Determine the [X, Y] coordinate at the center of the cell enclosing the given text.  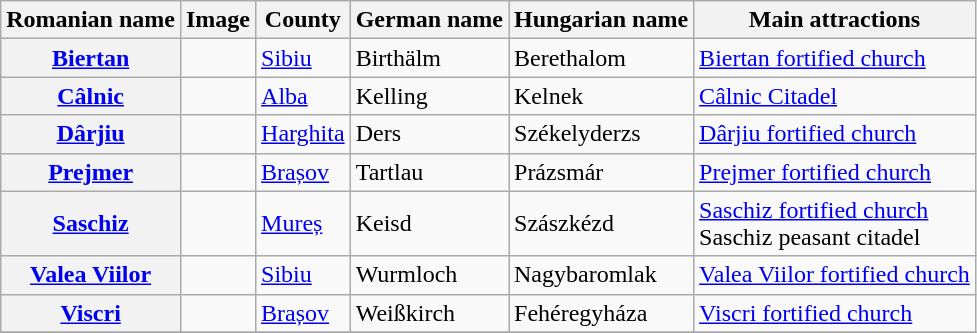
Birthälm [429, 58]
Kelling [429, 96]
Saschiz fortified churchSaschiz peasant citadel [835, 224]
County [304, 20]
Main attractions [835, 20]
Prejmer [91, 172]
Hungarian name [600, 20]
Biertan fortified church [835, 58]
Romanian name [91, 20]
Valea Viilor [91, 275]
Saschiz [91, 224]
Ders [429, 134]
Valea Viilor fortified church [835, 275]
Câlnic Citadel [835, 96]
Wurmloch [429, 275]
Prejmer fortified church [835, 172]
Image [218, 20]
Berethalom [600, 58]
Dârjiu fortified church [835, 134]
Tartlau [429, 172]
Fehéregyháza [600, 313]
Viscri fortified church [835, 313]
Dârjiu [91, 134]
Viscri [91, 313]
Prázsmár [600, 172]
Câlnic [91, 96]
Alba [304, 96]
Székelyderzs [600, 134]
German name [429, 20]
Nagybaromlak [600, 275]
Szászkézd [600, 224]
Kelnek [600, 96]
Harghita [304, 134]
Biertan [91, 58]
Weißkirch [429, 313]
Mureș [304, 224]
Keisd [429, 224]
